Locate the cell with the specified text and output its (x, y) center coordinate. 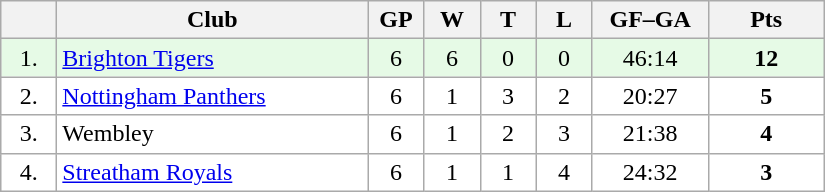
W (452, 20)
3. (29, 134)
4. (29, 172)
T (508, 20)
Club (212, 20)
2. (29, 96)
24:32 (650, 172)
46:14 (650, 58)
Pts (766, 20)
5 (766, 96)
GF–GA (650, 20)
Brighton Tigers (212, 58)
1. (29, 58)
GP (396, 20)
12 (766, 58)
Streatham Royals (212, 172)
L (564, 20)
Wembley (212, 134)
21:38 (650, 134)
Nottingham Panthers (212, 96)
20:27 (650, 96)
